Capture the cell that displays the provided text and extract its (x, y) central coordinate. 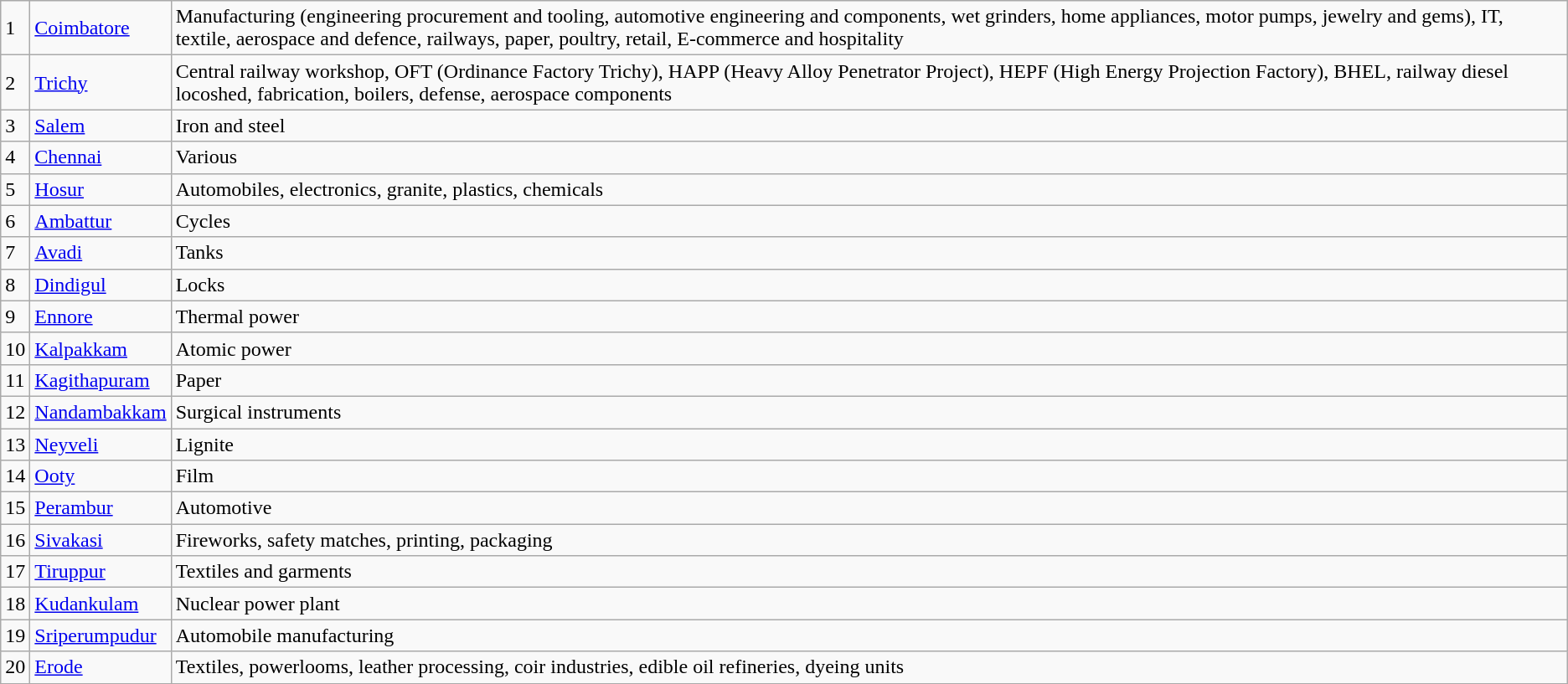
3 (15, 126)
Locks (869, 285)
Coimbatore (101, 28)
17 (15, 572)
20 (15, 667)
Nandambakkam (101, 412)
14 (15, 476)
9 (15, 316)
Kudankulam (101, 604)
Dindigul (101, 285)
Nuclear power plant (869, 604)
Thermal power (869, 316)
Automotive (869, 508)
Chennai (101, 157)
13 (15, 445)
Neyveli (101, 445)
10 (15, 348)
Fireworks, safety matches, printing, packaging (869, 540)
1 (15, 28)
18 (15, 604)
Sivakasi (101, 540)
12 (15, 412)
Surgical instruments (869, 412)
Cycles (869, 221)
16 (15, 540)
5 (15, 189)
8 (15, 285)
Salem (101, 126)
Textiles, powerlooms, leather processing, coir industries, edible oil refineries, dyeing units (869, 667)
Film (869, 476)
Ooty (101, 476)
Kalpakkam (101, 348)
7 (15, 253)
Various (869, 157)
Avadi (101, 253)
Automobiles, electronics, granite, plastics, chemicals (869, 189)
19 (15, 635)
6 (15, 221)
4 (15, 157)
11 (15, 380)
Iron and steel (869, 126)
Ambattur (101, 221)
Lignite (869, 445)
Perambur (101, 508)
Sriperumpudur (101, 635)
Trichy (101, 82)
2 (15, 82)
15 (15, 508)
Hosur (101, 189)
Ennore (101, 316)
Kagithapuram (101, 380)
Tanks (869, 253)
Tiruppur (101, 572)
Automobile manufacturing (869, 635)
Atomic power (869, 348)
Erode (101, 667)
Textiles and garments (869, 572)
Paper (869, 380)
